Capture the cell that displays the provided text and extract its [x, y] central coordinate. 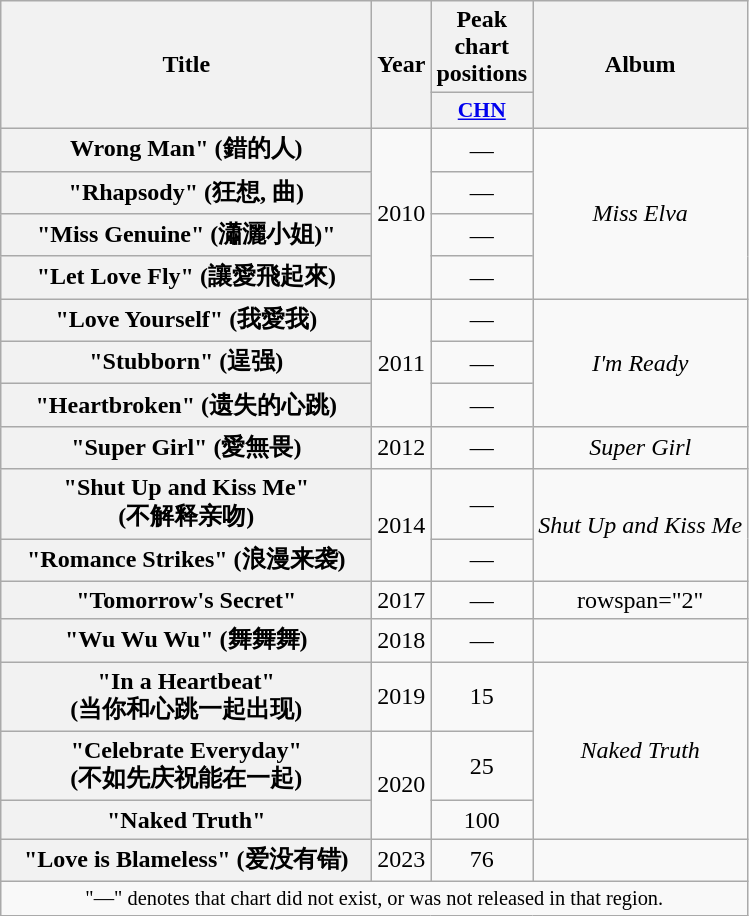
Super Girl [640, 448]
"Heartbroken" (遗失的心跳) [186, 406]
rowspan="2" [640, 600]
"Let Love Fly" (讓愛飛起來) [186, 278]
76 [482, 860]
I'm Ready [640, 363]
"In a Heartbeat"(当你和心跳一起出现) [186, 697]
25 [482, 766]
"Tomorrow's Secret" [186, 600]
Peak chart positions [482, 47]
"Celebrate Everyday"(不如先庆祝能在一起) [186, 766]
Miss Elva [640, 213]
2020 [402, 785]
Shut Up and Kiss Me [640, 525]
"Shut Up and Kiss Me"(不解释亲吻) [186, 504]
15 [482, 697]
"Love is Blameless" (爱没有错) [186, 860]
100 [482, 820]
Naked Truth [640, 750]
Album [640, 65]
"Love Yourself" (我愛我) [186, 320]
Wrong Man" (錯的人) [186, 150]
"—" denotes that chart did not exist, or was not released in that region. [374, 898]
2017 [402, 600]
"Naked Truth" [186, 820]
2011 [402, 363]
2014 [402, 525]
"Miss Genuine" (瀟灑小姐)" [186, 236]
CHN [482, 111]
2018 [402, 640]
"Super Girl" (愛無畏) [186, 448]
2023 [402, 860]
2019 [402, 697]
"Romance Strikes" (浪漫来袭) [186, 560]
2012 [402, 448]
"Wu Wu Wu" (舞舞舞) [186, 640]
"Rhapsody" (狂想, 曲) [186, 192]
"Stubborn" (逞强) [186, 362]
Year [402, 65]
Title [186, 65]
2010 [402, 213]
